Extract the (X, Y) coordinate from the center of the cell holding the provided text.  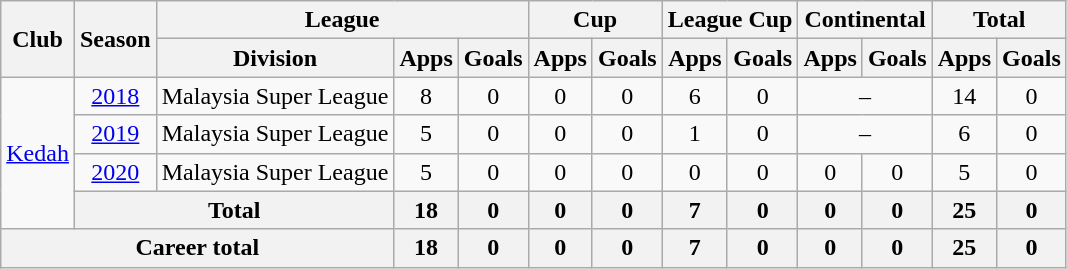
Career total (198, 248)
8 (426, 96)
Club (38, 39)
1 (694, 134)
Season (115, 39)
Continental (865, 20)
2018 (115, 96)
2019 (115, 134)
League Cup (730, 20)
14 (964, 96)
Kedah (38, 153)
Cup (595, 20)
Division (275, 58)
League (342, 20)
2020 (115, 172)
